Determine the [X, Y] coordinate at the center of the cell enclosing the given text.  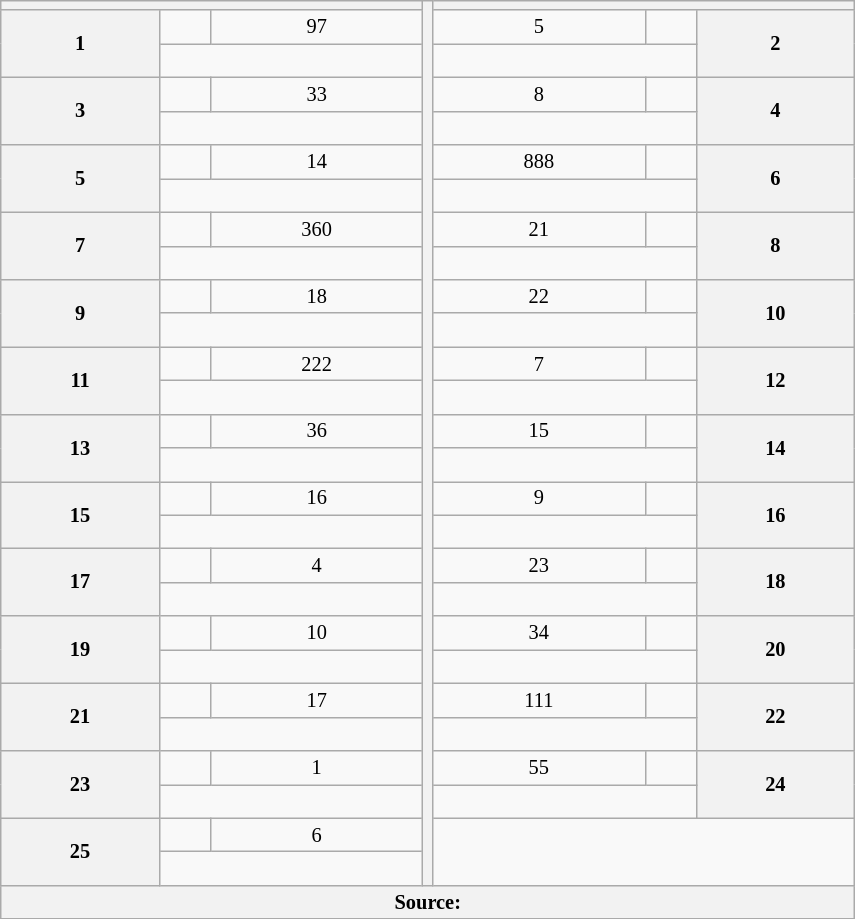
34 [539, 633]
888 [539, 162]
Source: [428, 902]
12 [776, 380]
222 [316, 364]
55 [539, 767]
360 [316, 229]
3 [80, 110]
33 [316, 94]
111 [539, 700]
24 [776, 784]
36 [316, 431]
11 [80, 380]
19 [80, 650]
13 [80, 448]
2 [776, 44]
20 [776, 650]
97 [316, 27]
25 [80, 852]
